Provide the [X, Y] coordinate of the cell's center where the given text is located.  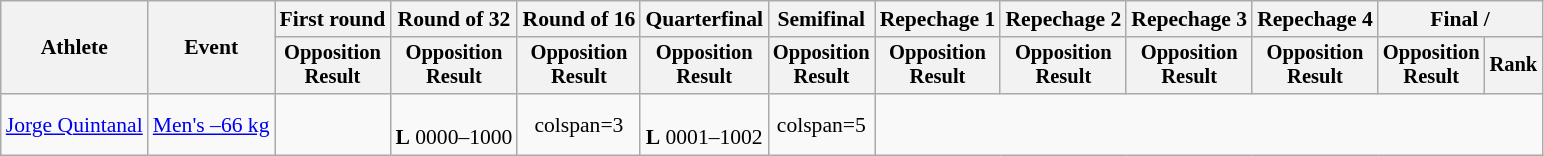
Final / [1460, 19]
Rank [1514, 66]
Repechage 2 [1063, 19]
Jorge Quintanal [74, 124]
Men's –66 kg [212, 124]
Semifinal [822, 19]
L 0001–1002 [704, 124]
colspan=5 [822, 124]
Repechage 4 [1315, 19]
Repechage 3 [1189, 19]
First round [333, 19]
colspan=3 [578, 124]
Event [212, 48]
Athlete [74, 48]
Quarterfinal [704, 19]
Round of 16 [578, 19]
Round of 32 [454, 19]
L 0000–1000 [454, 124]
Repechage 1 [938, 19]
